Output the [x, y] coordinate of the center of the cell containing the given text.  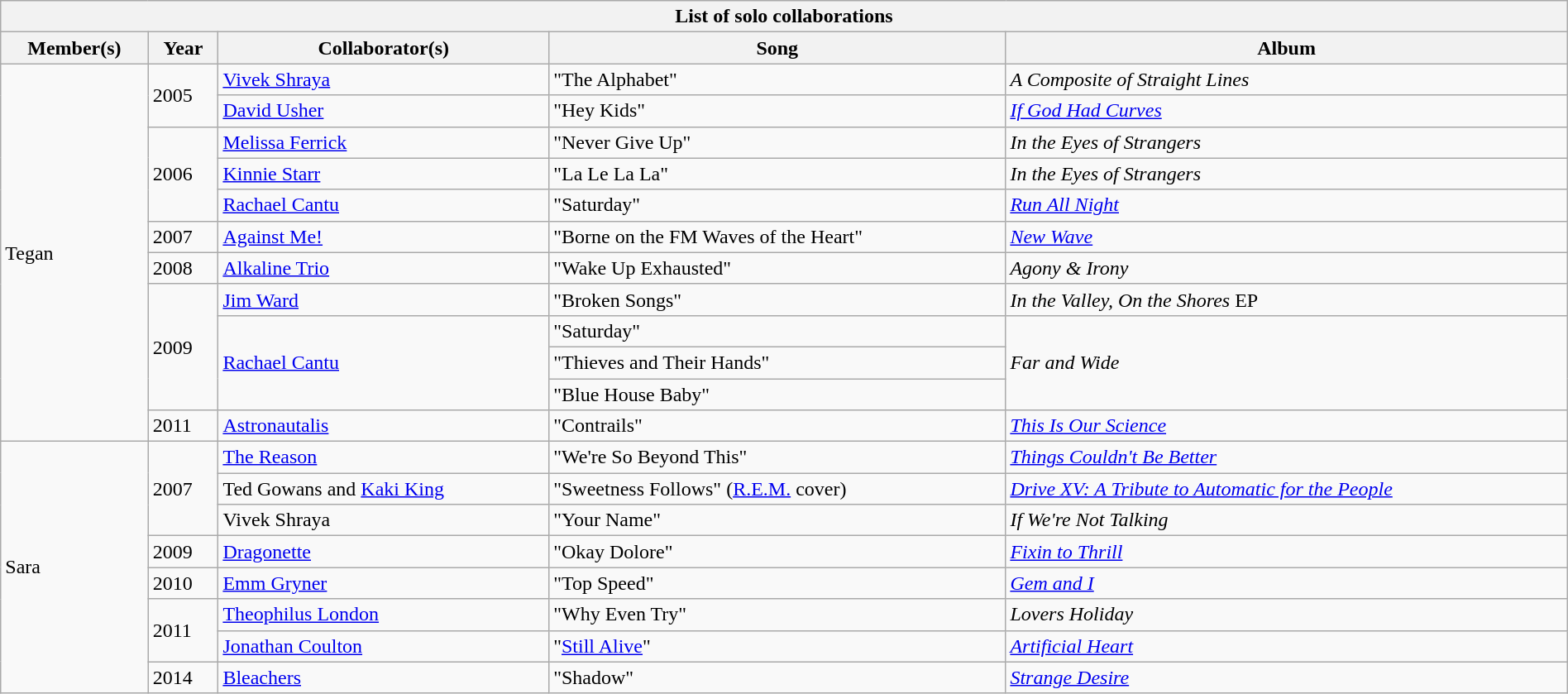
"Sweetness Follows" (R.E.M. cover) [777, 489]
2014 [184, 677]
Artificial Heart [1287, 646]
"Borne on the FM Waves of the Heart" [777, 237]
Kinnie Starr [384, 174]
Member(s) [74, 48]
Agony & Irony [1287, 268]
Theophilus London [384, 615]
"Still Alive" [777, 646]
2006 [184, 174]
Year [184, 48]
"Your Name" [777, 520]
"Blue House Baby" [777, 395]
Drive XV: A Tribute to Automatic for the People [1287, 489]
Far and Wide [1287, 362]
Things Couldn't Be Better [1287, 457]
Jim Ward [384, 299]
2010 [184, 583]
Song [777, 48]
"We're So Beyond This" [777, 457]
If God Had Curves [1287, 111]
Jonathan Coulton [384, 646]
The Reason [384, 457]
"Shadow" [777, 677]
List of solo collaborations [784, 17]
A Composite of Straight Lines [1287, 79]
"Why Even Try" [777, 615]
Album [1287, 48]
If We're Not Talking [1287, 520]
"Top Speed" [777, 583]
Dragonette [384, 552]
Ted Gowans and Kaki King [384, 489]
In the Valley, On the Shores EP [1287, 299]
"The Alphabet" [777, 79]
Tegan [74, 253]
Collaborator(s) [384, 48]
Sara [74, 567]
"La Le La La" [777, 174]
"Never Give Up" [777, 142]
Run All Night [1287, 205]
2005 [184, 95]
Bleachers [384, 677]
Melissa Ferrick [384, 142]
2008 [184, 268]
"Contrails" [777, 426]
Alkaline Trio [384, 268]
"Okay Dolore" [777, 552]
"Broken Songs" [777, 299]
Astronautalis [384, 426]
"Wake Up Exhausted" [777, 268]
Lovers Holiday [1287, 615]
"Hey Kids" [777, 111]
Strange Desire [1287, 677]
New Wave [1287, 237]
Gem and I [1287, 583]
Against Me! [384, 237]
This Is Our Science [1287, 426]
David Usher [384, 111]
"Thieves and Their Hands" [777, 362]
Emm Gryner [384, 583]
Fixin to Thrill [1287, 552]
